Find where the given text appears and provide that cell's center as (x, y) coordinate. 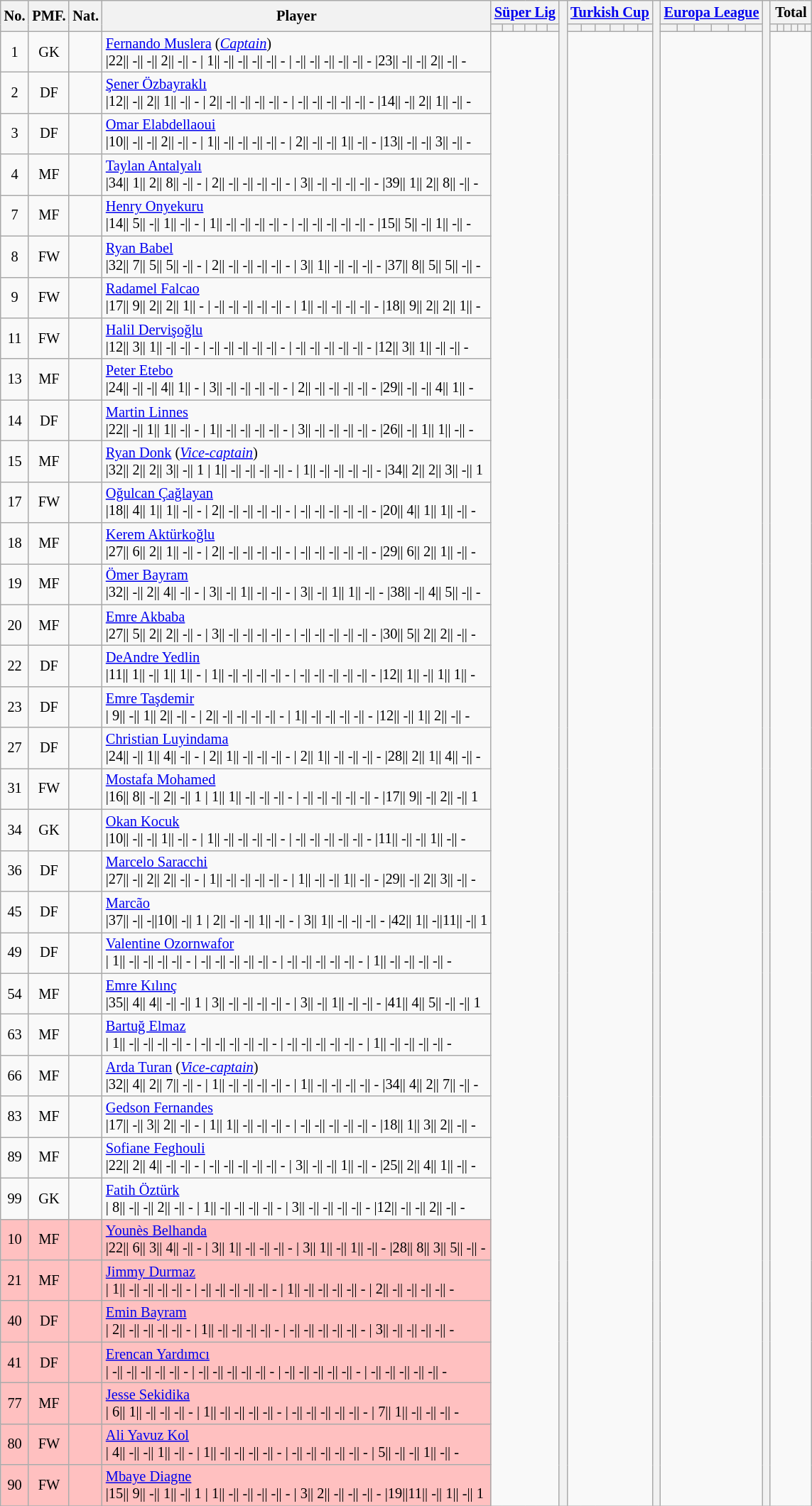
21 (15, 1280)
89 (15, 1157)
Taylan Antalyalı |34|| 1|| 2|| 8|| -|| - | 2|| -|| -|| -|| -|| - | 3|| -|| -|| -|| -|| - |39|| 1|| 2|| 8|| -|| - (297, 175)
23 (15, 707)
Omar Elabdellaoui |10|| -|| -|| 2|| -|| - | 1|| -|| -|| -|| -|| - | 2|| -|| -|| 1|| -|| - |13|| -|| -|| 3|| -|| - (297, 134)
No. (15, 16)
Bartuğ Elmaz | 1|| -|| -|| -|| -|| - | -|| -|| -|| -|| -|| - | -|| -|| -|| -|| -|| - | 1|| -|| -|| -|| -|| - (297, 1034)
Gedson Fernandes |17|| -|| 3|| 2|| -|| - | 1|| 1|| -|| -|| -|| - | -|| -|| -|| -|| -|| - |18|| 1|| 3|| 2|| -|| - (297, 1117)
Radamel Falcao |17|| 9|| 2|| 2|| 1|| - | -|| -|| -|| -|| -|| - | 1|| -|| -|| -|| -|| - |18|| 9|| 2|| 2|| 1|| - (297, 298)
41 (15, 1363)
54 (15, 994)
Jimmy Durmaz | 1|| -|| -|| -|| -|| - | -|| -|| -|| -|| -|| - | 1|| -|| -|| -|| -|| - | 2|| -|| -|| -|| -|| - (297, 1280)
Sofiane Feghouli |22|| 2|| 4|| -|| -|| - | -|| -|| -|| -|| -|| - | 3|| -|| -|| 1|| -|| - |25|| 2|| 4|| 1|| -|| - (297, 1157)
Mbaye Diagne |15|| 9|| -|| 1|| -|| 1 | 1|| -|| -|| -|| -|| - | 3|| 2|| -|| -|| -|| - |19||11|| -|| 1|| -|| 1 (297, 1485)
Oğulcan Çağlayan |18|| 4|| 1|| 1|| -|| - | 2|| -|| -|| -|| -|| - | -|| -|| -|| -|| -|| - |20|| 4|| 1|| 1|| -|| - (297, 502)
Süper Lig (525, 12)
Erencan Yardımcı | -|| -|| -|| -|| -|| - | -|| -|| -|| -|| -|| - | -|| -|| -|| -|| -|| - | -|| -|| -|| -|| -|| - (297, 1363)
Emin Bayram | 2|| -|| -|| -|| -|| - | 1|| -|| -|| -|| -|| - | -|| -|| -|| -|| -|| - | 3|| -|| -|| -|| -|| - (297, 1321)
90 (15, 1485)
PMF. (48, 16)
83 (15, 1117)
Marcão |37|| -|| -||10|| -|| 1 | 2|| -|| -|| 1|| -|| - | 3|| 1|| -|| -|| -|| - |42|| 1|| -||11|| -|| 1 (297, 911)
Martin Linnes |22|| -|| 1|| 1|| -|| - | 1|| -|| -|| -|| -|| - | 3|| -|| -|| -|| -|| - |26|| -|| 1|| 1|| -|| - (297, 421)
13 (15, 379)
Europa League (712, 12)
1 (15, 52)
Peter Etebo |24|| -|| -|| 4|| 1|| - | 3|| -|| -|| -|| -|| - | 2|| -|| -|| -|| -|| - |29|| -|| -|| 4|| 1|| - (297, 379)
10 (15, 1240)
Henry Onyekuru |14|| 5|| -|| 1|| -|| - | 1|| -|| -|| -|| -|| - | -|| -|| -|| -|| -|| - |15|| 5|| -|| 1|| -|| - (297, 215)
31 (15, 789)
49 (15, 953)
14 (15, 421)
Player (297, 16)
9 (15, 298)
17 (15, 502)
77 (15, 1403)
Younès Belhanda |22|| 6|| 3|| 4|| -|| - | 3|| 1|| -|| -|| -|| - | 3|| 1|| -|| 1|| -|| - |28|| 8|| 3|| 5|| -|| - (297, 1240)
3 (15, 134)
2 (15, 92)
Emre Kılınç |35|| 4|| 4|| -|| -|| 1 | 3|| -|| -|| -|| -|| - | 3|| -|| 1|| -|| -|| - |41|| 4|| 5|| -|| -|| 1 (297, 994)
Ali Yavuz Kol | 4|| -|| -|| 1|| -|| - | 1|| -|| -|| -|| -|| - | -|| -|| -|| -|| -|| - | 5|| -|| -|| 1|| -|| - (297, 1444)
80 (15, 1444)
Marcelo Saracchi |27|| -|| 2|| 2|| -|| - | 1|| -|| -|| -|| -|| - | 1|| -|| -|| 1|| -|| - |29|| -|| 2|| 3|| -|| - (297, 871)
99 (15, 1198)
Jesse Sekidika | 6|| 1|| -|| -|| -|| - | 1|| -|| -|| -|| -|| - | -|| -|| -|| -|| -|| - | 7|| 1|| -|| -|| -|| - (297, 1403)
15 (15, 461)
Emre Akbaba |27|| 5|| 2|| 2|| -|| - | 3|| -|| -|| -|| -|| - | -|| -|| -|| -|| -|| - |30|| 5|| 2|| 2|| -|| - (297, 625)
Ryan Donk (Vice-captain) |32|| 2|| 2|| 3|| -|| 1 | 1|| -|| -|| -|| -|| - | 1|| -|| -|| -|| -|| - |34|| 2|| 2|| 3|| -|| 1 (297, 461)
Emre Taşdemir | 9|| -|| 1|| 2|| -|| - | 2|| -|| -|| -|| -|| - | 1|| -|| -|| -|| -|| - |12|| -|| 1|| 2|| -|| - (297, 707)
66 (15, 1076)
7 (15, 215)
Ryan Babel |32|| 7|| 5|| 5|| -|| - | 2|| -|| -|| -|| -|| - | 3|| 1|| -|| -|| -|| - |37|| 8|| 5|| 5|| -|| - (297, 256)
40 (15, 1321)
Arda Turan (Vice-captain) |32|| 4|| 2|| 7|| -|| - | 1|| -|| -|| -|| -|| - | 1|| -|| -|| -|| -|| - |34|| 4|| 2|| 7|| -|| - (297, 1076)
4 (15, 175)
27 (15, 748)
Nat. (85, 16)
Fernando Muslera (Captain) |22|| -|| -|| 2|| -|| - | 1|| -|| -|| -|| -|| - | -|| -|| -|| -|| -|| - |23|| -|| -|| 2|| -|| - (297, 52)
63 (15, 1034)
18 (15, 543)
Fatih Öztürk | 8|| -|| -|| 2|| -|| - | 1|| -|| -|| -|| -|| - | 3|| -|| -|| -|| -|| - |12|| -|| -|| 2|| -|| - (297, 1198)
36 (15, 871)
Turkish Cup (610, 12)
20 (15, 625)
Total (791, 12)
22 (15, 666)
Şener Özbayraklı |12|| -|| 2|| 1|| -|| - | 2|| -|| -|| -|| -|| - | -|| -|| -|| -|| -|| - |14|| -|| 2|| 1|| -|| - (297, 92)
11 (15, 338)
8 (15, 256)
Ömer Bayram |32|| -|| 2|| 4|| -|| - | 3|| -|| 1|| -|| -|| - | 3|| -|| 1|| 1|| -|| - |38|| -|| 4|| 5|| -|| - (297, 584)
34 (15, 830)
Christian Luyindama |24|| -|| 1|| 4|| -|| - | 2|| 1|| -|| -|| -|| - | 2|| 1|| -|| -|| -|| - |28|| 2|| 1|| 4|| -|| - (297, 748)
Kerem Aktürkoğlu |27|| 6|| 2|| 1|| -|| - | 2|| -|| -|| -|| -|| - | -|| -|| -|| -|| -|| - |29|| 6|| 2|| 1|| -|| - (297, 543)
DeAndre Yedlin |11|| 1|| -|| 1|| 1|| - | 1|| -|| -|| -|| -|| - | -|| -|| -|| -|| -|| - |12|| 1|| -|| 1|| 1|| - (297, 666)
45 (15, 911)
Mostafa Mohamed |16|| 8|| -|| 2|| -|| 1 | 1|| 1|| -|| -|| -|| - | -|| -|| -|| -|| -|| - |17|| 9|| -|| 2|| -|| 1 (297, 789)
Halil Dervişoğlu |12|| 3|| 1|| -|| -|| - | -|| -|| -|| -|| -|| - | -|| -|| -|| -|| -|| - |12|| 3|| 1|| -|| -|| - (297, 338)
19 (15, 584)
Valentine Ozornwafor | 1|| -|| -|| -|| -|| - | -|| -|| -|| -|| -|| - | -|| -|| -|| -|| -|| - | 1|| -|| -|| -|| -|| - (297, 953)
Okan Kocuk |10|| -|| -|| 1|| -|| - | 1|| -|| -|| -|| -|| - | -|| -|| -|| -|| -|| - |11|| -|| -|| 1|| -|| - (297, 830)
